Scan for the cell matching the given text and deliver its (X, Y) coordinate at center. 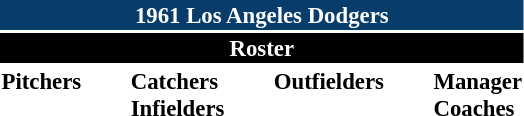
Roster (262, 48)
1961 Los Angeles Dodgers (262, 15)
